Detect which cell encompasses the target text, then output its [x, y] center coordinate. 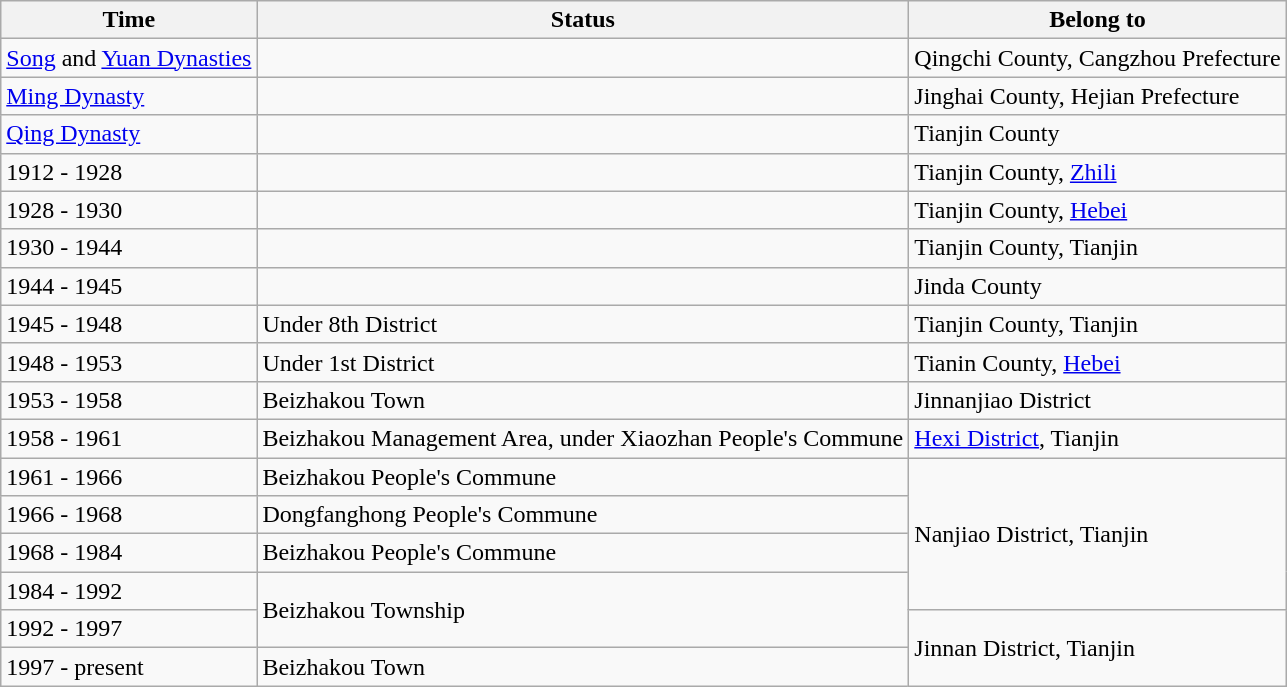
Under 8th District [583, 324]
Jinda County [1098, 286]
1961 - 1966 [129, 477]
Jinghai County, Hejian Prefecture [1098, 96]
Dongfanghong People's Commune [583, 515]
1997 - present [129, 667]
1945 - 1948 [129, 324]
Tianin County, Hebei [1098, 362]
Time [129, 20]
Beizhakou Management Area, under Xiaozhan People's Commune [583, 438]
Belong to [1098, 20]
Jinnanjiao District [1098, 400]
Tianjin County, Zhili [1098, 172]
1984 - 1992 [129, 591]
Hexi District, Tianjin [1098, 438]
1930 - 1944 [129, 248]
Tianjin County [1098, 134]
Nanjiao District, Tianjin [1098, 534]
1953 - 1958 [129, 400]
Tianjin County, Hebei [1098, 210]
1966 - 1968 [129, 515]
Qingchi County, Cangzhou Prefecture [1098, 58]
Beizhakou Township [583, 610]
Jinnan District, Tianjin [1098, 648]
1968 - 1984 [129, 553]
Ming Dynasty [129, 96]
1948 - 1953 [129, 362]
1928 - 1930 [129, 210]
Status [583, 20]
1992 - 1997 [129, 629]
Song and Yuan Dynasties [129, 58]
1944 - 1945 [129, 286]
1912 - 1928 [129, 172]
Qing Dynasty [129, 134]
Under 1st District [583, 362]
1958 - 1961 [129, 438]
